Return (X, Y) of the center of cell containing provided text 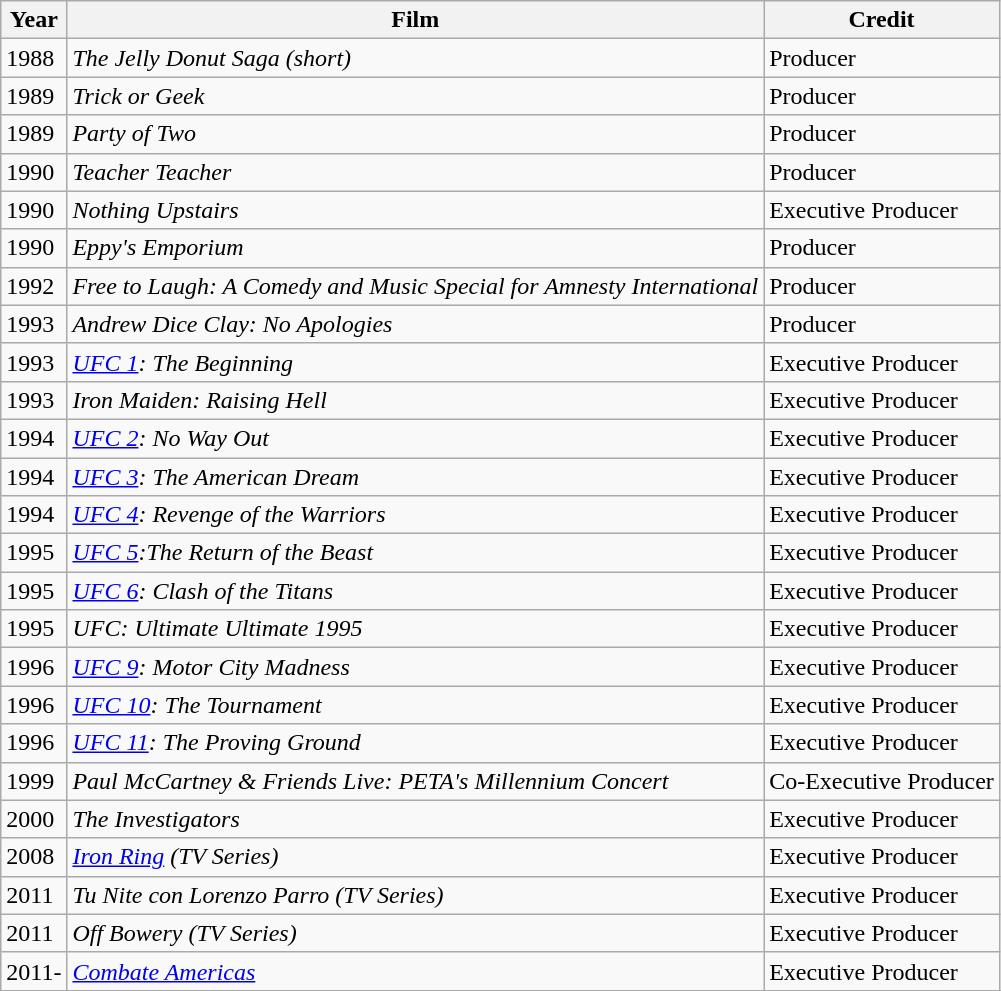
Eppy's Emporium (416, 248)
UFC 1: The Beginning (416, 362)
Paul McCartney & Friends Live: PETA's Millennium Concert (416, 781)
Combate Americas (416, 971)
UFC 6: Clash of the Titans (416, 591)
UFC 3: The American Dream (416, 477)
Free to Laugh: A Comedy and Music Special for Amnesty International (416, 286)
2011- (34, 971)
UFC 2: No Way Out (416, 438)
UFC 9: Motor City Madness (416, 667)
Tu Nite con Lorenzo Parro (TV Series) (416, 895)
UFC: Ultimate Ultimate 1995 (416, 629)
2000 (34, 819)
1999 (34, 781)
Film (416, 20)
2008 (34, 857)
Trick or Geek (416, 96)
Credit (882, 20)
The Jelly Donut Saga (short) (416, 58)
The Investigators (416, 819)
UFC 4: Revenge of the Warriors (416, 515)
Nothing Upstairs (416, 210)
UFC 11: The Proving Ground (416, 743)
UFC 10: The Tournament (416, 705)
1992 (34, 286)
Year (34, 20)
Andrew Dice Clay: No Apologies (416, 324)
Iron Ring (TV Series) (416, 857)
UFC 5:The Return of the Beast (416, 553)
1988 (34, 58)
Party of Two (416, 134)
Off Bowery (TV Series) (416, 933)
Co-Executive Producer (882, 781)
Teacher Teacher (416, 172)
Iron Maiden: Raising Hell (416, 400)
